Return [X, Y] of the center of cell containing provided text 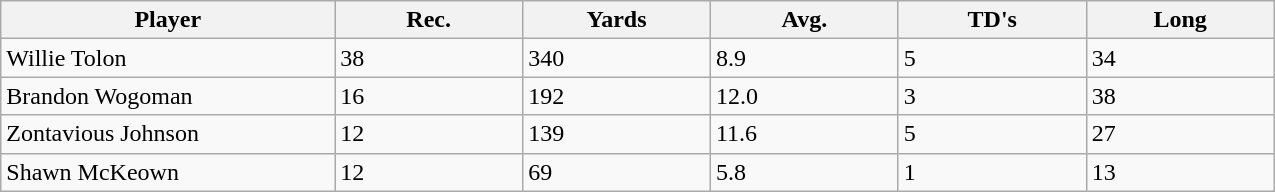
13 [1180, 172]
3 [992, 96]
27 [1180, 134]
Yards [617, 20]
11.6 [804, 134]
5.8 [804, 172]
192 [617, 96]
Zontavious Johnson [168, 134]
Shawn McKeown [168, 172]
12.0 [804, 96]
8.9 [804, 58]
34 [1180, 58]
139 [617, 134]
1 [992, 172]
69 [617, 172]
Brandon Wogoman [168, 96]
Avg. [804, 20]
Rec. [429, 20]
Willie Tolon [168, 58]
340 [617, 58]
Player [168, 20]
TD's [992, 20]
16 [429, 96]
Long [1180, 20]
